Output the [x, y] coordinate of the center of the cell containing the given text.  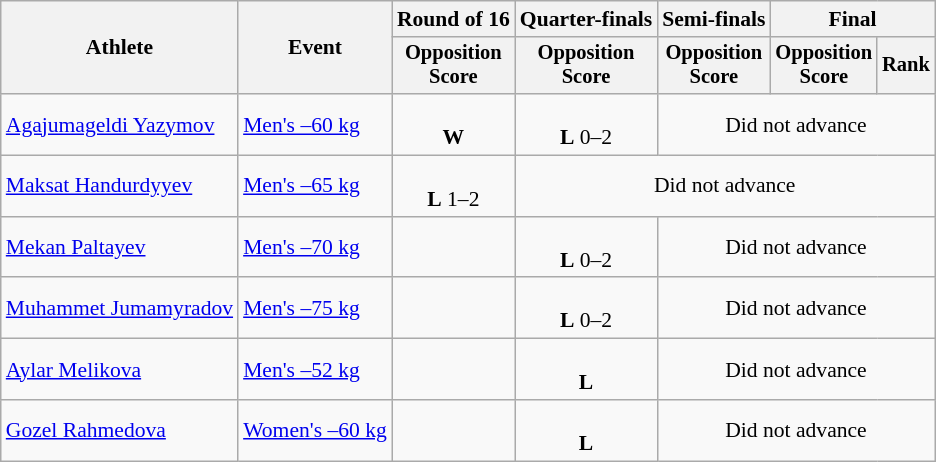
Final [852, 19]
Rank [906, 66]
Quarter-finals [586, 19]
Aylar Melikova [120, 370]
Agajumageldi Yazymov [120, 124]
Men's –65 kg [315, 186]
Athlete [120, 48]
Women's –60 kg [315, 430]
Men's –70 kg [315, 248]
Event [315, 48]
Round of 16 [454, 19]
L 1–2 [454, 186]
Men's –52 kg [315, 370]
Men's –60 kg [315, 124]
W [454, 124]
Maksat Handurdyyev [120, 186]
Mekan Paltayev [120, 248]
Gozel Rahmedova [120, 430]
Muhammet Jumamyradov [120, 308]
Men's –75 kg [315, 308]
Semi-finals [714, 19]
